Identify which cell holds the provided text, then report its [x, y] central coordinate. 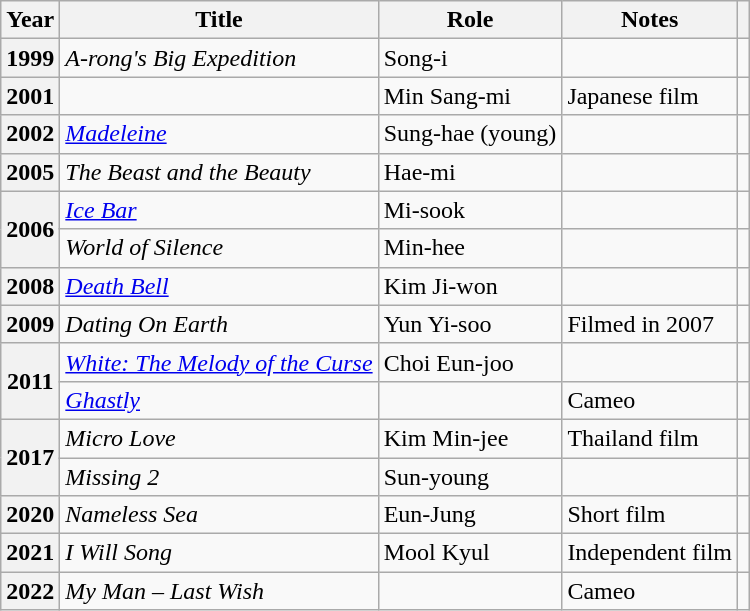
2020 [30, 515]
Ghastly [219, 400]
Title [219, 20]
2008 [30, 286]
2001 [30, 96]
1999 [30, 58]
Sung-hae (young) [470, 134]
Eun-Jung [470, 515]
2011 [30, 381]
Year [30, 20]
Yun Yi-soo [470, 324]
Sun-young [470, 477]
Thailand film [650, 438]
Filmed in 2007 [650, 324]
Madeleine [219, 134]
2005 [30, 172]
2009 [30, 324]
Death Bell [219, 286]
Kim Min-jee [470, 438]
2021 [30, 553]
Min Sang-mi [470, 96]
Notes [650, 20]
Dating On Earth [219, 324]
The Beast and the Beauty [219, 172]
Song-i [470, 58]
A-rong's Big Expedition [219, 58]
Missing 2 [219, 477]
Independent film [650, 553]
Hae-mi [470, 172]
I Will Song [219, 553]
Nameless Sea [219, 515]
2006 [30, 229]
White: The Melody of the Curse [219, 362]
My Man – Last Wish [219, 591]
Kim Ji-won [470, 286]
Mool Kyul [470, 553]
World of Silence [219, 248]
Japanese film [650, 96]
Mi-sook [470, 210]
Short film [650, 515]
Min-hee [470, 248]
2017 [30, 457]
Micro Love [219, 438]
Role [470, 20]
Choi Eun-joo [470, 362]
Ice Bar [219, 210]
2022 [30, 591]
2002 [30, 134]
